Locate the cell with the specified text and output its [X, Y] center coordinate. 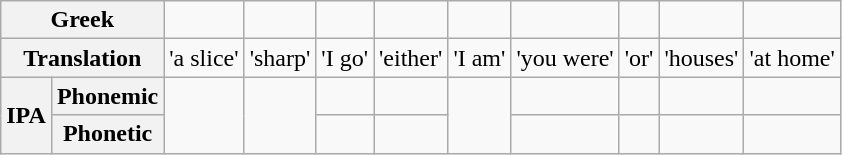
'I go' [345, 58]
'or' [639, 58]
'at home' [792, 58]
Phonemic [107, 96]
'houses' [702, 58]
'I am' [480, 58]
'you were' [565, 58]
Translation [82, 58]
Phonetic [107, 134]
Greek [82, 20]
IPA [26, 115]
'either' [411, 58]
'sharp' [280, 58]
'a slice' [204, 58]
